Pinpoint the cell where the given text exists, returning its (x, y) midpoint coordinate. 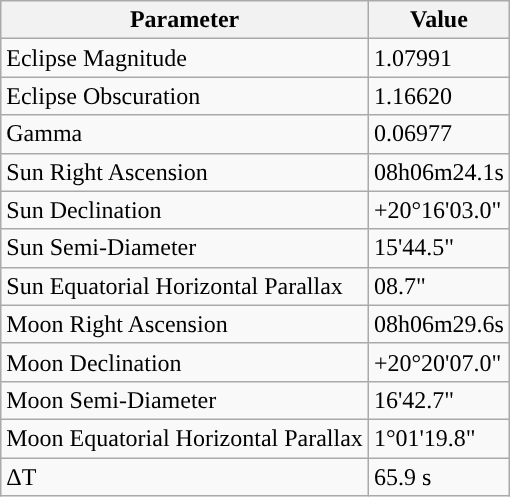
Moon Right Ascension (185, 324)
Moon Declination (185, 362)
15'44.5" (438, 248)
1.16620 (438, 96)
Moon Equatorial Horizontal Parallax (185, 438)
Moon Semi-Diameter (185, 400)
+20°16'03.0" (438, 210)
65.9 s (438, 477)
+20°20'07.0" (438, 362)
0.06977 (438, 134)
Gamma (185, 134)
1°01'19.8" (438, 438)
08h06m29.6s (438, 324)
ΔT (185, 477)
Eclipse Magnitude (185, 58)
Value (438, 20)
Sun Declination (185, 210)
Sun Semi-Diameter (185, 248)
16'42.7" (438, 400)
Parameter (185, 20)
Sun Equatorial Horizontal Parallax (185, 286)
1.07991 (438, 58)
08h06m24.1s (438, 172)
08.7" (438, 286)
Sun Right Ascension (185, 172)
Eclipse Obscuration (185, 96)
